Find where the given text appears and provide that cell's center as (x, y) coordinate. 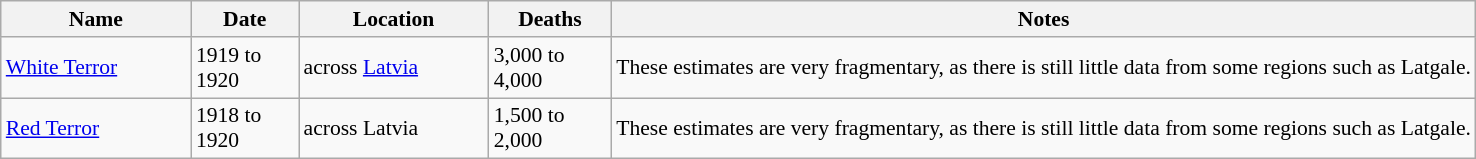
3,000 to 4,000 (550, 68)
Name (96, 19)
Red Terror (96, 128)
1919 to 1920 (245, 68)
White Terror (96, 68)
Date (245, 19)
1918 to 1920 (245, 128)
Deaths (550, 19)
Location (393, 19)
Notes (1044, 19)
1,500 to 2,000 (550, 128)
